From the cell containing the given text, extract its center point as [x, y] coordinate. 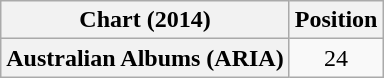
Chart (2014) [145, 20]
Australian Albums (ARIA) [145, 58]
Position [336, 20]
24 [336, 58]
